Search for the cell housing the specified text and yield its [x, y] center coordinate. 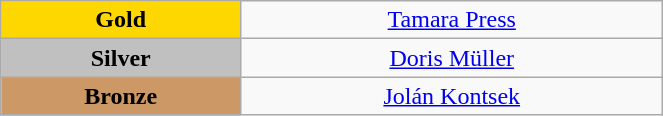
Silver [121, 58]
Doris Müller [452, 58]
Bronze [121, 96]
Tamara Press [452, 20]
Gold [121, 20]
Jolán Kontsek [452, 96]
